Identify which cell holds the provided text, then report its (x, y) central coordinate. 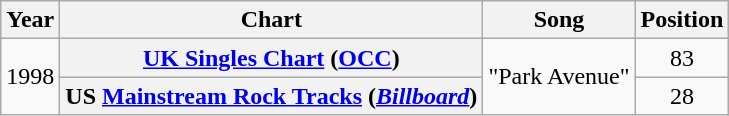
Song (559, 20)
1998 (30, 77)
Chart (272, 20)
US Mainstream Rock Tracks (Billboard) (272, 96)
"Park Avenue" (559, 77)
Position (682, 20)
UK Singles Chart (OCC) (272, 58)
83 (682, 58)
Year (30, 20)
28 (682, 96)
